Identify which cell holds the provided text, then report its [X, Y] central coordinate. 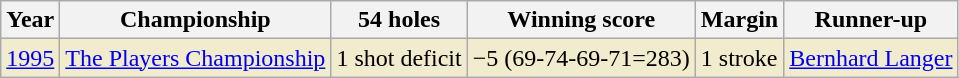
Year [30, 20]
The Players Championship [196, 58]
1995 [30, 58]
54 holes [399, 20]
Championship [196, 20]
Bernhard Langer [871, 58]
1 shot deficit [399, 58]
−5 (69-74-69-71=283) [581, 58]
Margin [739, 20]
Runner-up [871, 20]
Winning score [581, 20]
1 stroke [739, 58]
